Output the (X, Y) coordinate of the center of the cell containing the given text.  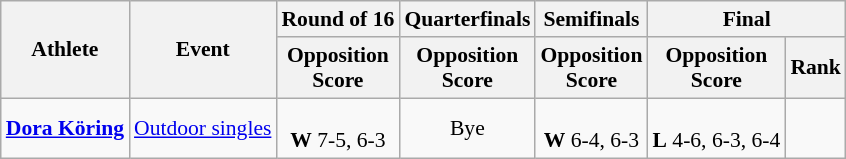
Quarterfinals (467, 19)
Outdoor singles (202, 128)
W 6-4, 6-3 (591, 128)
Athlete (65, 50)
Semifinals (591, 19)
Bye (467, 128)
W 7-5, 6-3 (338, 128)
Dora Köring (65, 128)
Rank (816, 68)
Event (202, 50)
Final (746, 19)
L 4-6, 6-3, 6-4 (716, 128)
Round of 16 (338, 19)
